Return [x, y] of the center of cell containing provided text 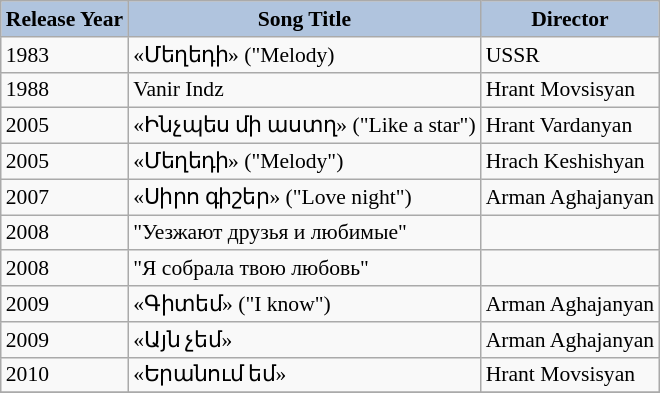
USSR [570, 55]
Song Title [304, 19]
2010 [64, 375]
«Այն չեմ» [304, 340]
2007 [64, 197]
Hrach Keshishyan [570, 162]
Hrant Vardanyan [570, 126]
Vanir Indz [304, 90]
«Գիտեմ» ("I know") [304, 304]
«Սիրո գիշեր» ("Love night") [304, 197]
"Я собрала твою любовь" [304, 269]
«Ինչպես մի աստղ» ("Like a star") [304, 126]
«Մեղեդի» ("Melody") [304, 162]
"Уезжают друзья и любимые" [304, 233]
Release Year [64, 19]
«Երանում եմ» [304, 375]
Director [570, 19]
«Մեղեդի» ("Melody) [304, 55]
1983 [64, 55]
1988 [64, 90]
